For the text-containing cell, return its midpoint in (X, Y) coordinate format. 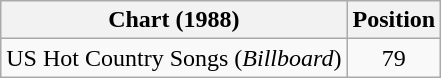
Chart (1988) (174, 20)
79 (394, 58)
US Hot Country Songs (Billboard) (174, 58)
Position (394, 20)
